Output the [X, Y] coordinate of the center of the cell containing the given text.  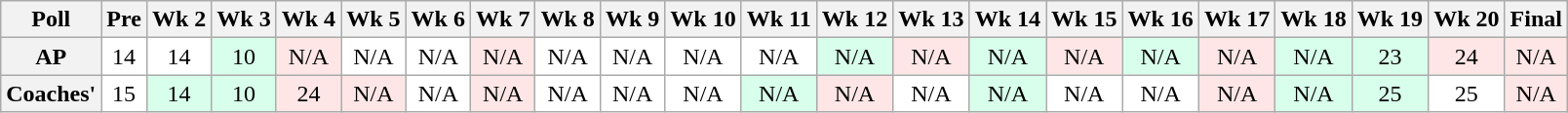
Final [1536, 19]
Wk 9 [632, 19]
Wk 6 [438, 19]
Wk 19 [1390, 19]
Wk 3 [244, 19]
Wk 18 [1313, 19]
Wk 5 [373, 19]
Wk 7 [503, 19]
Wk 12 [854, 19]
15 [125, 94]
Coaches' [51, 94]
Wk 4 [308, 19]
Wk 8 [568, 19]
Wk 11 [778, 19]
Wk 10 [703, 19]
Wk 16 [1160, 19]
Wk 2 [178, 19]
Wk 15 [1084, 19]
23 [1390, 56]
Wk 13 [931, 19]
AP [51, 56]
Wk 14 [1007, 19]
Pre [125, 19]
Wk 17 [1236, 19]
Poll [51, 19]
Wk 20 [1467, 19]
